Pinpoint the cell where the given text exists, returning its (x, y) midpoint coordinate. 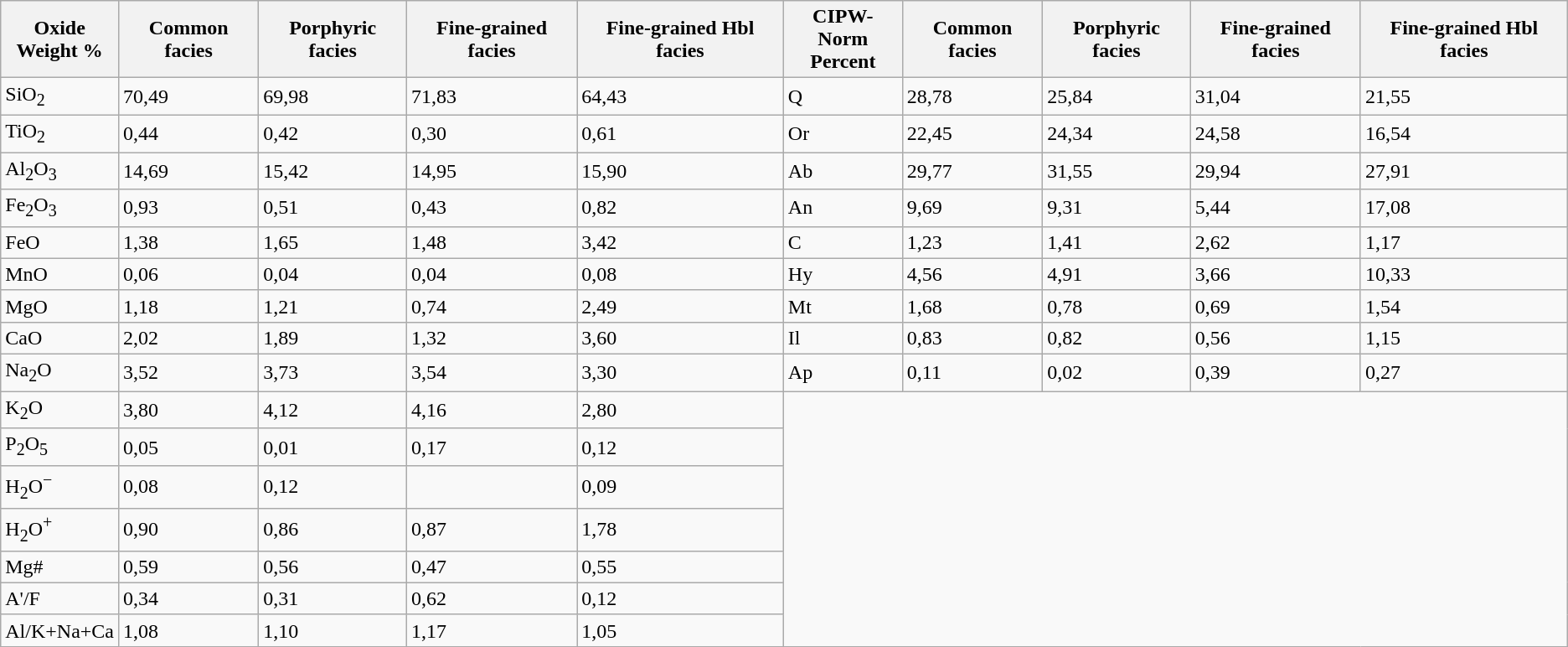
Na2O (60, 372)
1,89 (333, 338)
0,86 (333, 530)
0,61 (680, 133)
24,58 (1275, 133)
64,43 (680, 96)
71,83 (491, 96)
70,49 (189, 96)
CIPW-NormPercent (843, 39)
0,93 (189, 208)
1,38 (189, 242)
31,04 (1275, 96)
3,42 (680, 242)
3,54 (491, 372)
25,84 (1117, 96)
15,42 (333, 171)
OxideWeight % (60, 39)
2,62 (1275, 242)
14,69 (189, 171)
SiO2 (60, 96)
14,95 (491, 171)
4,12 (333, 410)
4,16 (491, 410)
3,80 (189, 410)
16,54 (1464, 133)
0,44 (189, 133)
0,42 (333, 133)
K2O (60, 410)
1,15 (1464, 338)
0,55 (680, 567)
0,69 (1275, 306)
0,47 (491, 567)
9,69 (972, 208)
Ab (843, 171)
0,30 (491, 133)
0,39 (1275, 372)
1,68 (972, 306)
0,78 (1117, 306)
Hy (843, 274)
17,08 (1464, 208)
0,62 (491, 598)
10,33 (1464, 274)
22,45 (972, 133)
CaO (60, 338)
69,98 (333, 96)
0,02 (1117, 372)
1,05 (680, 630)
P2O5 (60, 447)
Q (843, 96)
3,73 (333, 372)
1,78 (680, 530)
0,43 (491, 208)
3,60 (680, 338)
Il (843, 338)
0,90 (189, 530)
Fe2O3 (60, 208)
0,83 (972, 338)
Mt (843, 306)
Or (843, 133)
1,41 (1117, 242)
0,11 (972, 372)
0,87 (491, 530)
1,65 (333, 242)
29,94 (1275, 171)
9,31 (1117, 208)
2,80 (680, 410)
0,06 (189, 274)
27,91 (1464, 171)
C (843, 242)
24,34 (1117, 133)
4,56 (972, 274)
H2O+ (60, 530)
1,08 (189, 630)
4,91 (1117, 274)
0,31 (333, 598)
An (843, 208)
31,55 (1117, 171)
2,49 (680, 306)
MgO (60, 306)
H2O− (60, 486)
TiO2 (60, 133)
1,18 (189, 306)
0,01 (333, 447)
21,55 (1464, 96)
A'/F (60, 598)
5,44 (1275, 208)
1,10 (333, 630)
0,27 (1464, 372)
1,48 (491, 242)
3,66 (1275, 274)
0,51 (333, 208)
0,74 (491, 306)
0,09 (680, 486)
Al/K+Na+Ca (60, 630)
3,52 (189, 372)
3,30 (680, 372)
Mg# (60, 567)
15,90 (680, 171)
FeO (60, 242)
0,34 (189, 598)
1,21 (333, 306)
0,17 (491, 447)
1,54 (1464, 306)
Al2O3 (60, 171)
29,77 (972, 171)
0,05 (189, 447)
0,59 (189, 567)
28,78 (972, 96)
Ap (843, 372)
1,23 (972, 242)
1,32 (491, 338)
MnO (60, 274)
2,02 (189, 338)
